Find where the given text appears and provide that cell's center as [x, y] coordinate. 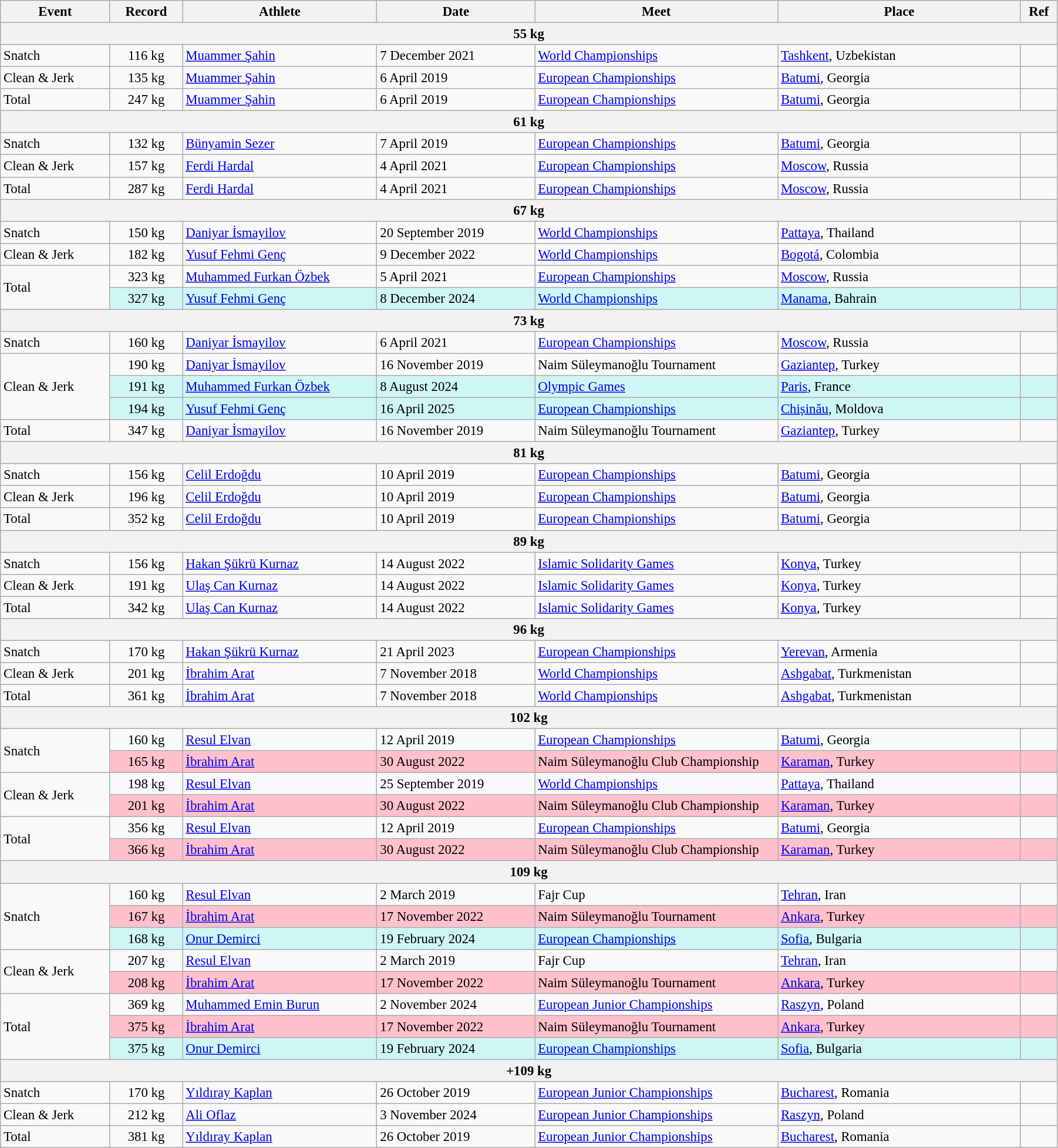
96 kg [529, 630]
55 kg [529, 34]
16 April 2025 [456, 409]
347 kg [146, 431]
109 kg [529, 872]
167 kg [146, 916]
194 kg [146, 409]
342 kg [146, 607]
Bogotá, Colombia [899, 254]
116 kg [146, 56]
Meet [656, 12]
132 kg [146, 144]
157 kg [146, 166]
150 kg [146, 232]
73 kg [529, 320]
21 April 2023 [456, 651]
Place [899, 12]
67 kg [529, 210]
Manama, Bahrain [899, 299]
182 kg [146, 254]
323 kg [146, 276]
208 kg [146, 982]
Athlete [279, 12]
168 kg [146, 938]
Chișinău, Moldova [899, 409]
9 December 2022 [456, 254]
25 September 2019 [456, 784]
Bünyamin Sezer [279, 144]
+109 kg [529, 1071]
247 kg [146, 100]
135 kg [146, 78]
89 kg [529, 541]
2 November 2024 [456, 1005]
Date [456, 12]
Yerevan, Armenia [899, 651]
8 December 2024 [456, 299]
287 kg [146, 188]
7 December 2021 [456, 56]
Muhammed Emin Burun [279, 1005]
Olympic Games [656, 387]
198 kg [146, 784]
Ref [1039, 12]
Ali Oflaz [279, 1115]
7 April 2019 [456, 144]
Tashkent, Uzbekistan [899, 56]
327 kg [146, 299]
6 April 2021 [456, 343]
352 kg [146, 519]
Paris, France [899, 387]
381 kg [146, 1137]
190 kg [146, 364]
5 April 2021 [456, 276]
3 November 2024 [456, 1115]
207 kg [146, 960]
102 kg [529, 718]
165 kg [146, 762]
Record [146, 12]
369 kg [146, 1005]
366 kg [146, 850]
196 kg [146, 497]
8 August 2024 [456, 387]
Event [55, 12]
61 kg [529, 122]
20 September 2019 [456, 232]
212 kg [146, 1115]
81 kg [529, 453]
356 kg [146, 828]
361 kg [146, 695]
